Provide the [X, Y] coordinate of the cell's center where the given text is located.  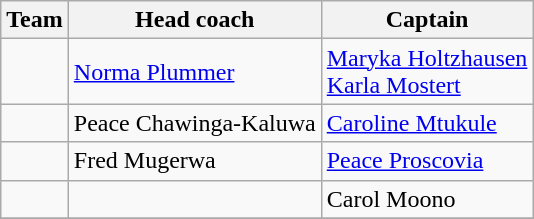
Captain [427, 20]
Peace Proscovia [427, 161]
Fred Mugerwa [194, 161]
Team [35, 20]
Caroline Mtukule [427, 123]
Norma Plummer [194, 72]
Maryka HoltzhausenKarla Mostert [427, 72]
Carol Moono [427, 199]
Peace Chawinga-Kaluwa [194, 123]
Head coach [194, 20]
